Identify which cell holds the provided text, then report its [X, Y] central coordinate. 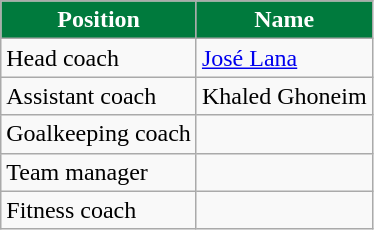
Head coach [99, 58]
Fitness coach [99, 210]
Team manager [99, 172]
José Lana [284, 58]
Name [284, 20]
Goalkeeping coach [99, 134]
Khaled Ghoneim [284, 96]
Position [99, 20]
Assistant coach [99, 96]
